Identify which cell holds the provided text, then report its (X, Y) central coordinate. 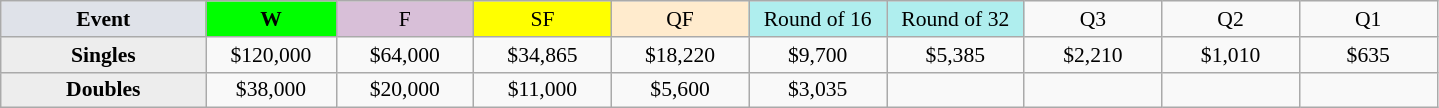
$9,700 (818, 55)
F (405, 19)
Doubles (104, 90)
$2,210 (1093, 55)
$5,600 (680, 90)
$64,000 (405, 55)
$3,035 (818, 90)
Q2 (1231, 19)
Round of 32 (955, 19)
$11,000 (543, 90)
$34,865 (543, 55)
$18,220 (680, 55)
$20,000 (405, 90)
SF (543, 19)
$38,000 (271, 90)
Q1 (1368, 19)
$1,010 (1231, 55)
QF (680, 19)
W (271, 19)
Event (104, 19)
Singles (104, 55)
$120,000 (271, 55)
Q3 (1093, 19)
$5,385 (955, 55)
$635 (1368, 55)
Round of 16 (818, 19)
